Capture the cell that displays the provided text and extract its [X, Y] central coordinate. 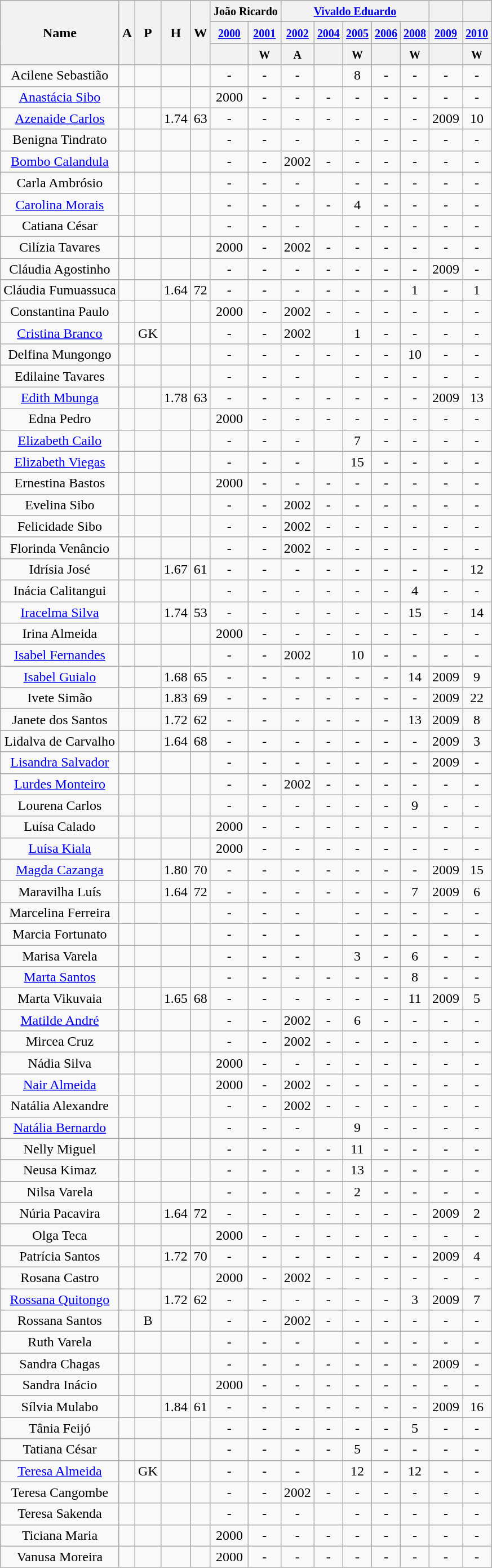
Delfina Mungongo [60, 355]
Ticiana Maria [60, 1535]
Teresa Cangombe [60, 1492]
Neusa Kimaz [60, 1170]
Ruth Varela [60, 1342]
Cláudia Agostinho [60, 269]
Marcia Fortunato [60, 934]
Sandra Inácio [60, 1385]
Elizabeth Cailo [60, 441]
1.78 [176, 398]
Evelina Sibo [60, 505]
Tânia Feijó [60, 1428]
65 [201, 677]
1.68 [176, 677]
Rossana Quitongo [60, 1299]
Isabel Fernandes [60, 655]
Azenaide Carlos [60, 118]
Ernestina Bastos [60, 483]
Vanusa Moreira [60, 1557]
Natália Alexandre [60, 1106]
2005 [357, 33]
Vivaldo Eduardo [355, 11]
P [148, 33]
Elizabeth Viegas [60, 462]
Sandra Chagas [60, 1364]
Benigna Tindrato [60, 140]
1.80 [176, 870]
2004 [328, 33]
Janete dos Santos [60, 720]
Marcelina Ferreira [60, 913]
Núria Pacavira [60, 1213]
Luísa Kiala [60, 848]
Name [60, 33]
Iracelma Silva [60, 612]
Edna Pedro [60, 419]
Rossana Santos [60, 1321]
H [176, 33]
Ivete Simão [60, 698]
Rosana Castro [60, 1278]
Cláudia Fumuassuca [60, 290]
B [148, 1321]
Edith Mbunga [60, 398]
Marta Santos [60, 977]
Florinda Venâncio [60, 548]
Bombo Calandula [60, 161]
Cilízia Tavares [60, 247]
22 [477, 698]
Marisa Varela [60, 956]
Lourena Carlos [60, 805]
Magda Cazanga [60, 870]
69 [201, 698]
Lurdes Monteiro [60, 784]
Carolina Morais [60, 204]
Nelly Miguel [60, 1149]
Constantina Paulo [60, 312]
Nilsa Varela [60, 1192]
Teresa Almeida [60, 1471]
Idrísia José [60, 569]
Sílvia Mulabo [60, 1407]
Mircea Cruz [60, 1042]
2008 [415, 33]
1.83 [176, 698]
1.65 [176, 999]
Edilaine Tavares [60, 376]
Natália Bernardo [60, 1127]
Matilde André [60, 1020]
Nair Almeida [60, 1085]
1.84 [176, 1407]
Marta Vikuvaia [60, 999]
1.67 [176, 569]
Inácia Calitangui [60, 591]
Irina Almeida [60, 634]
Catiana César [60, 226]
Anastácia Sibo [60, 97]
Maravilha Luís [60, 891]
2010 [477, 33]
Nádia Silva [60, 1063]
Teresa Sakenda [60, 1514]
Cristina Branco [60, 333]
Carla Ambrósio [60, 183]
Lidalva de Carvalho [60, 741]
Patrícia Santos [60, 1256]
2001 [264, 33]
Luísa Calado [60, 827]
Felicidade Sibo [60, 526]
Tatiana César [60, 1450]
Lisandra Salvador [60, 763]
2006 [385, 33]
16 [477, 1407]
Isabel Guialo [60, 677]
João Ricardo [246, 11]
Olga Teca [60, 1235]
Acilene Sebastião [60, 76]
53 [201, 612]
